Detect which cell encompasses the target text, then output its [x, y] center coordinate. 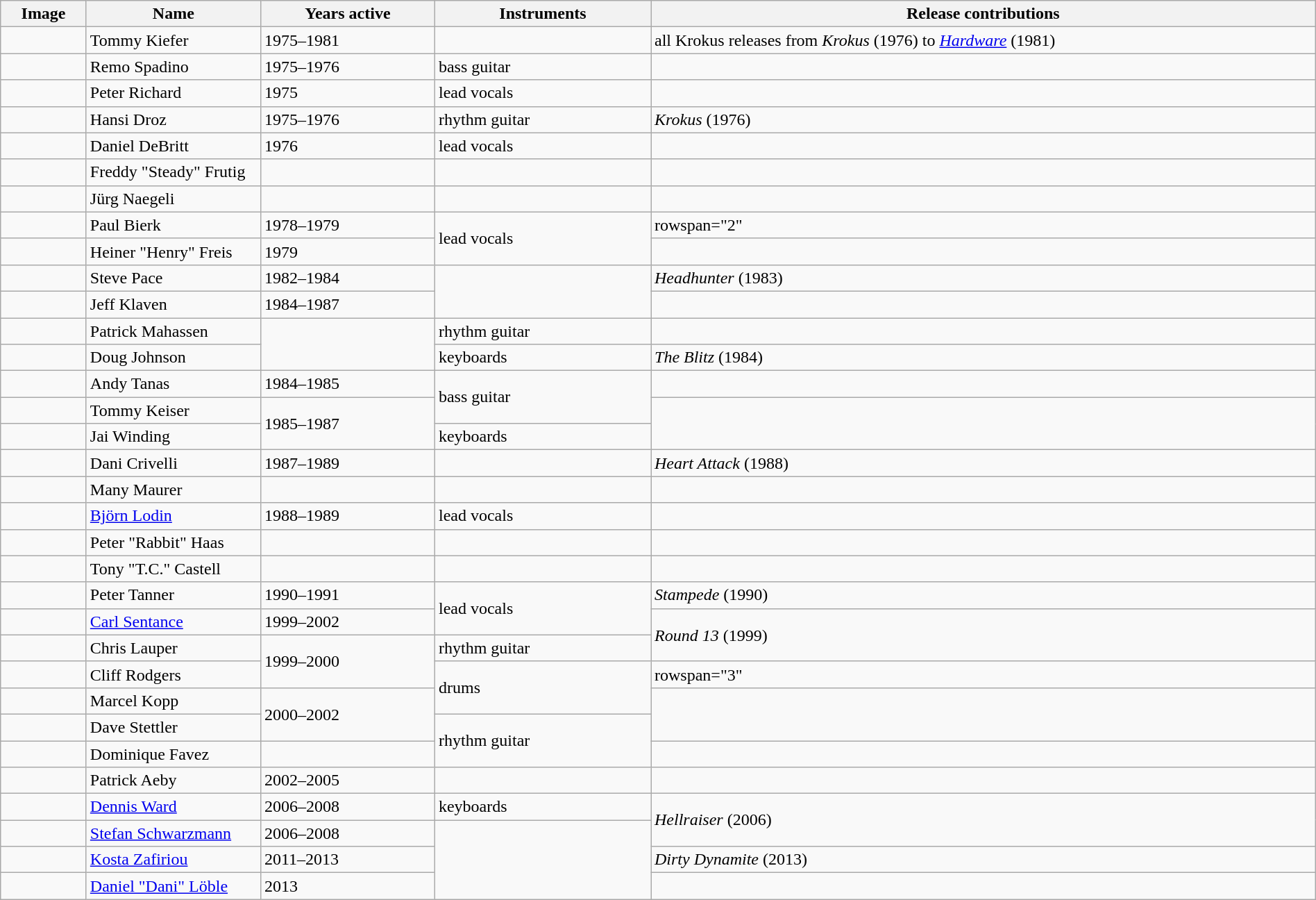
Jai Winding [174, 437]
2002–2005 [347, 781]
Paul Bierk [174, 225]
Heart Attack (1988) [984, 463]
Björn Lodin [174, 516]
Carl Sentance [174, 622]
1976 [347, 146]
Release contributions [984, 14]
Years active [347, 14]
Dani Crivelli [174, 463]
Tommy Kiefer [174, 40]
2013 [347, 886]
1975 [347, 93]
1999–2002 [347, 622]
1979 [347, 251]
1984–1985 [347, 384]
Heiner "Henry" Freis [174, 251]
1984–1987 [347, 304]
Daniel DeBritt [174, 146]
The Blitz (1984) [984, 358]
Dirty Dynamite (2013) [984, 860]
1975–1981 [347, 40]
Patrick Mahassen [174, 331]
Instruments [543, 14]
rowspan="3" [984, 674]
Tommy Keiser [174, 410]
Chris Lauper [174, 648]
1987–1989 [347, 463]
Peter "Rabbit" Haas [174, 542]
Dennis Ward [174, 807]
Kosta Zafiriou [174, 860]
Remo Spadino [174, 67]
1978–1979 [347, 225]
Freddy "Steady" Frutig [174, 172]
Name [174, 14]
Dave Stettler [174, 727]
Daniel "Dani" Löble [174, 886]
rowspan="2" [984, 225]
2011–2013 [347, 860]
Peter Tanner [174, 595]
1988–1989 [347, 516]
Jürg Naegeli [174, 199]
1990–1991 [347, 595]
Stampede (1990) [984, 595]
Round 13 (1999) [984, 635]
Hellraiser (2006) [984, 820]
Dominique Favez [174, 753]
Peter Richard [174, 93]
2000–2002 [347, 714]
Many Maurer [174, 490]
Doug Johnson [174, 358]
Patrick Aeby [174, 781]
1999–2000 [347, 661]
1982–1984 [347, 278]
1985–1987 [347, 424]
Cliff Rodgers [174, 674]
Hansi Droz [174, 119]
Krokus (1976) [984, 119]
Steve Pace [174, 278]
Jeff Klaven [174, 304]
Marcel Kopp [174, 701]
Tony "T.C." Castell [174, 569]
Headhunter (1983) [984, 278]
all Krokus releases from Krokus (1976) to Hardware (1981) [984, 40]
Image [44, 14]
Stefan Schwarzmann [174, 833]
Andy Tanas [174, 384]
drums [543, 687]
